Extract the [X, Y] coordinate from the center of the cell holding the provided text.  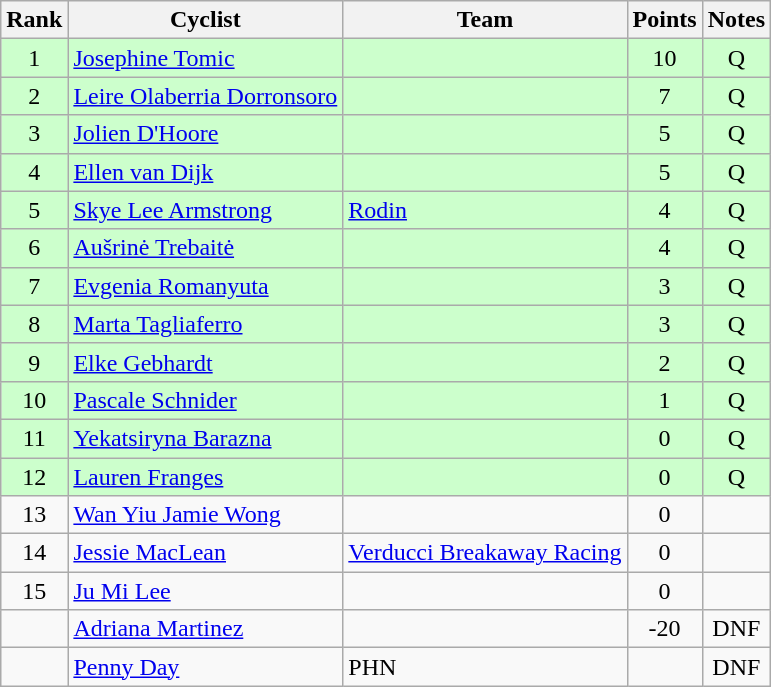
-20 [664, 629]
Aušrinė Trebaitė [206, 248]
Notes [736, 20]
Wan Yiu Jamie Wong [206, 515]
Jessie MacLean [206, 553]
Pascale Schnider [206, 400]
15 [34, 591]
Points [664, 20]
Skye Lee Armstrong [206, 210]
Jolien D'Hoore [206, 134]
13 [34, 515]
12 [34, 477]
Lauren Franges [206, 477]
Ellen van Dijk [206, 172]
9 [34, 362]
Rodin [485, 210]
8 [34, 324]
Leire Olaberria Dorronsoro [206, 96]
PHN [485, 667]
Penny Day [206, 667]
Evgenia Romanyuta [206, 286]
Elke Gebhardt [206, 362]
14 [34, 553]
Marta Tagliaferro [206, 324]
Cyclist [206, 20]
Josephine Tomic [206, 58]
Adriana Martinez [206, 629]
Yekatsiryna Barazna [206, 438]
Rank [34, 20]
Team [485, 20]
Verducci Breakaway Racing [485, 553]
Ju Mi Lee [206, 591]
6 [34, 248]
11 [34, 438]
